Scan for the cell matching the given text and deliver its (x, y) coordinate at center. 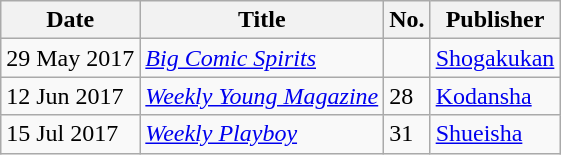
29 May 2017 (70, 58)
No. (407, 20)
Big Comic Spirits (262, 58)
31 (407, 134)
12 Jun 2017 (70, 96)
Date (70, 20)
Weekly Young Magazine (262, 96)
28 (407, 96)
Kodansha (495, 96)
Publisher (495, 20)
Weekly Playboy (262, 134)
Shogakukan (495, 58)
15 Jul 2017 (70, 134)
Shueisha (495, 134)
Title (262, 20)
